Capture the cell that displays the provided text and extract its [x, y] central coordinate. 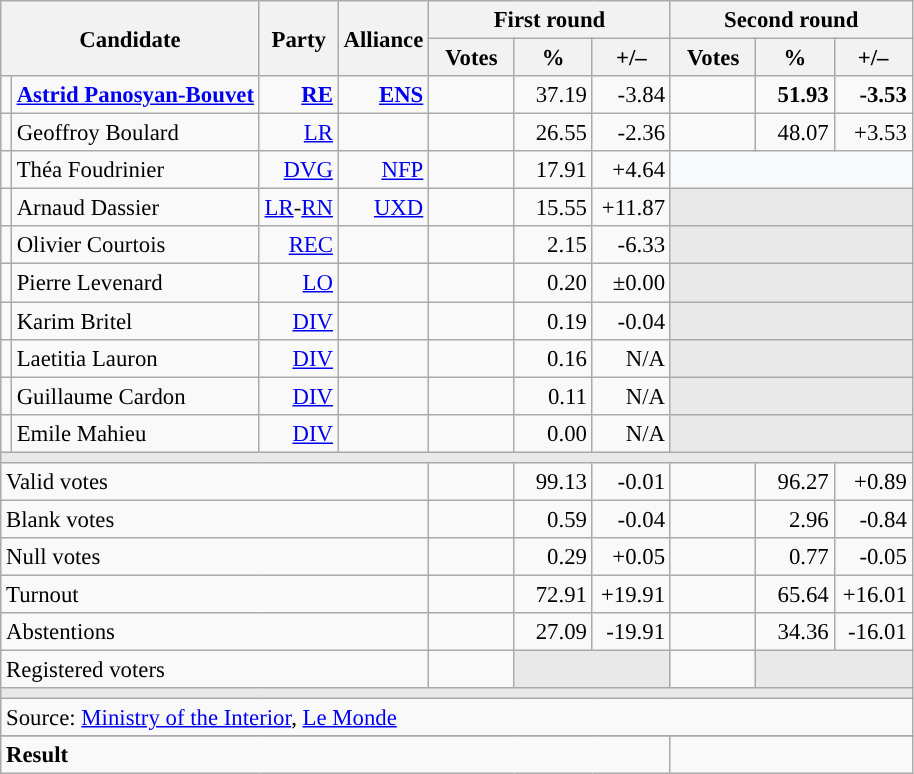
-16.01 [873, 632]
±0.00 [631, 283]
99.13 [553, 482]
-2.36 [631, 133]
LR [298, 133]
+4.64 [631, 170]
Laetitia Lauron [135, 358]
Abstentions [215, 632]
+0.89 [873, 482]
Karim Britel [135, 321]
15.55 [553, 208]
96.27 [795, 482]
Turnout [215, 594]
NFP [383, 170]
Candidate [130, 38]
+0.05 [631, 557]
Null votes [215, 557]
65.64 [795, 594]
Astrid Panosyan-Bouvet [135, 95]
17.91 [553, 170]
-6.33 [631, 245]
2.96 [795, 519]
Party [298, 38]
+16.01 [873, 594]
REC [298, 245]
0.29 [553, 557]
72.91 [553, 594]
LO [298, 283]
ENS [383, 95]
0.77 [795, 557]
0.00 [553, 433]
Pierre Levenard [135, 283]
+3.53 [873, 133]
48.07 [795, 133]
First round [550, 20]
Geoffroy Boulard [135, 133]
+11.87 [631, 208]
Second round [791, 20]
0.20 [553, 283]
37.19 [553, 95]
+19.91 [631, 594]
Arnaud Dassier [135, 208]
Blank votes [215, 519]
UXD [383, 208]
2.15 [553, 245]
-19.91 [631, 632]
Guillaume Cardon [135, 396]
Registered voters [215, 670]
Valid votes [215, 482]
0.19 [553, 321]
Emile Mahieu [135, 433]
-0.05 [873, 557]
-3.53 [873, 95]
Alliance [383, 38]
0.11 [553, 396]
Olivier Courtois [135, 245]
-0.84 [873, 519]
Source: Ministry of the Interior, Le Monde [456, 718]
0.59 [553, 519]
0.16 [553, 358]
Result [336, 755]
51.93 [795, 95]
26.55 [553, 133]
34.36 [795, 632]
-0.01 [631, 482]
LR-RN [298, 208]
DVG [298, 170]
Théa Foudrinier [135, 170]
RE [298, 95]
-3.84 [631, 95]
27.09 [553, 632]
